Output the [X, Y] coordinate of the center of the cell containing the given text.  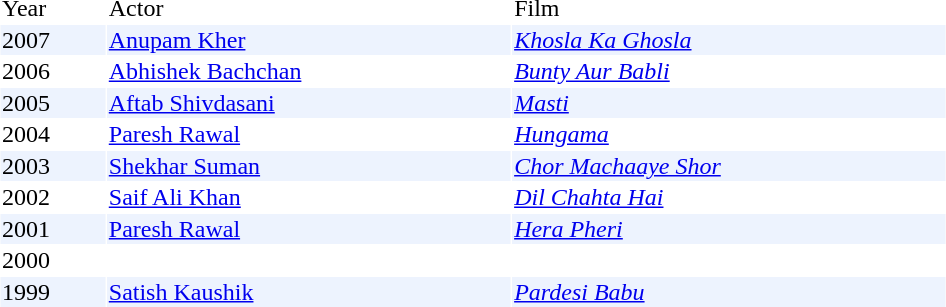
Hera Pheri [730, 229]
2005 [52, 103]
2003 [52, 166]
Abhishek Bachchan [309, 71]
Khosla Ka Ghosla [730, 40]
Dil Chahta Hai [730, 197]
2001 [52, 229]
1999 [52, 292]
2004 [52, 135]
Anupam Kher [309, 40]
2000 [52, 261]
Satish Kaushik [309, 292]
Chor Machaaye Shor [730, 166]
2006 [52, 71]
Hungama [730, 135]
Bunty Aur Babli [730, 71]
Saif Ali Khan [309, 197]
2007 [52, 40]
Aftab Shivdasani [309, 103]
Masti [730, 103]
2002 [52, 197]
Shekhar Suman [309, 166]
Pardesi Babu [730, 292]
